Pinpoint the cell where the given text exists, returning its (X, Y) midpoint coordinate. 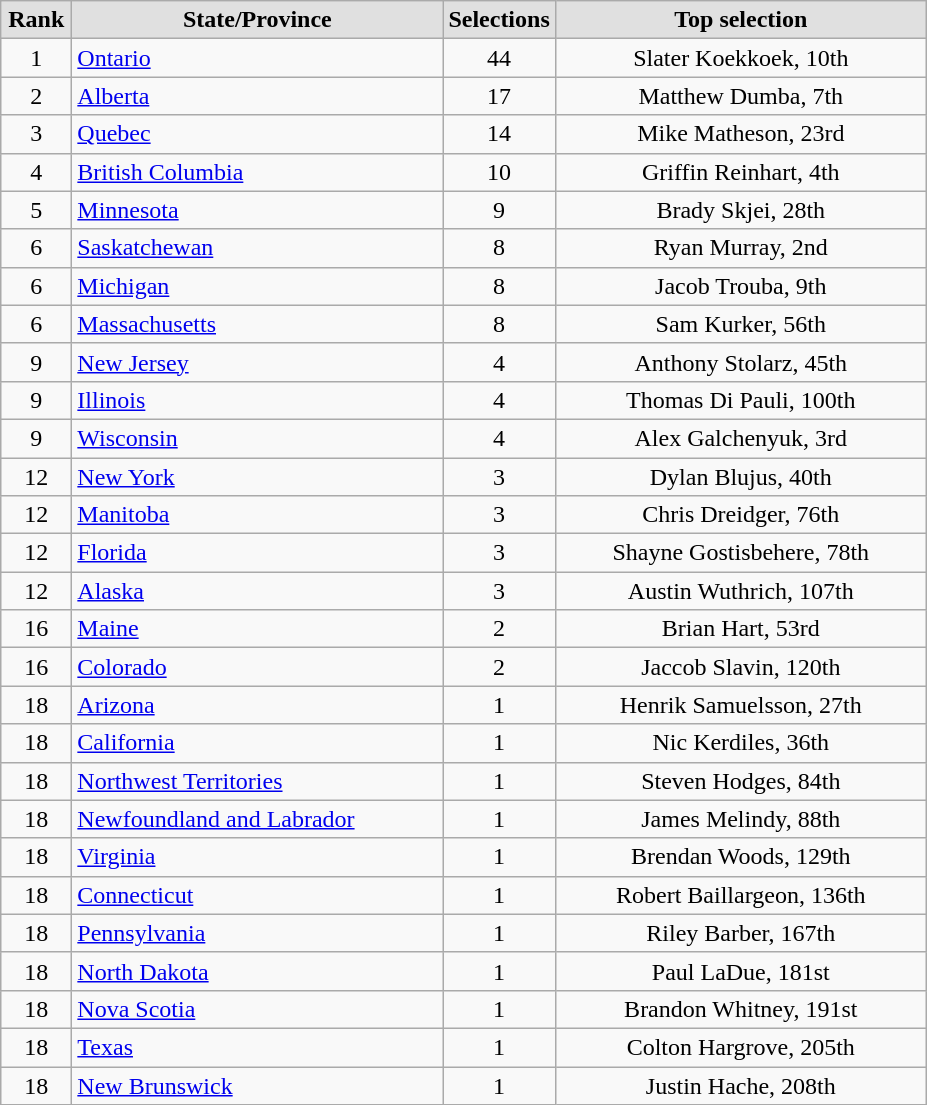
5 (36, 210)
10 (499, 172)
Slater Koekkoek, 10th (740, 58)
Florida (258, 553)
Anthony Stolarz, 45th (740, 362)
Steven Hodges, 84th (740, 781)
Jaccob Slavin, 120th (740, 667)
Brendan Woods, 129th (740, 857)
Massachusetts (258, 324)
Dylan Blujus, 40th (740, 477)
44 (499, 58)
Nic Kerdiles, 36th (740, 743)
14 (499, 134)
Illinois (258, 400)
Brandon Whitney, 191st (740, 1009)
Austin Wuthrich, 107th (740, 591)
Ryan Murray, 2nd (740, 248)
Rank (36, 20)
Riley Barber, 167th (740, 933)
Arizona (258, 705)
Alaska (258, 591)
Alex Galchenyuk, 3rd (740, 438)
Thomas Di Pauli, 100th (740, 400)
Manitoba (258, 515)
Texas (258, 1047)
Colton Hargrove, 205th (740, 1047)
Virginia (258, 857)
Paul LaDue, 181st (740, 971)
Minnesota (258, 210)
Connecticut (258, 895)
North Dakota (258, 971)
17 (499, 96)
Newfoundland and Labrador (258, 819)
Justin Hache, 208th (740, 1085)
Brady Skjei, 28th (740, 210)
California (258, 743)
Pennsylvania (258, 933)
Sam Kurker, 56th (740, 324)
New York (258, 477)
Henrik Samuelsson, 27th (740, 705)
Saskatchewan (258, 248)
Shayne Gostisbehere, 78th (740, 553)
New Brunswick (258, 1085)
Nova Scotia (258, 1009)
Jacob Trouba, 9th (740, 286)
Wisconsin (258, 438)
Ontario (258, 58)
New Jersey (258, 362)
Griffin Reinhart, 4th (740, 172)
Quebec (258, 134)
Alberta (258, 96)
James Melindy, 88th (740, 819)
Selections (499, 20)
Brian Hart, 53rd (740, 629)
Top selection (740, 20)
Robert Baillargeon, 136th (740, 895)
State/Province (258, 20)
Maine (258, 629)
Northwest Territories (258, 781)
Chris Dreidger, 76th (740, 515)
Mike Matheson, 23rd (740, 134)
Matthew Dumba, 7th (740, 96)
Michigan (258, 286)
Colorado (258, 667)
British Columbia (258, 172)
